From the cell containing the given text, extract its center point as (X, Y) coordinate. 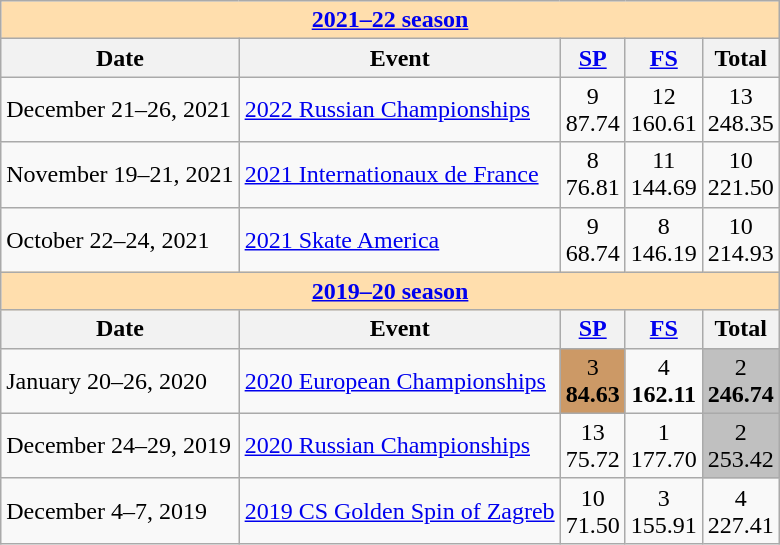
December 21–26, 2021 (120, 110)
2021 Internationaux de France (400, 174)
2022 Russian Championships (400, 110)
2021–22 season (390, 20)
December 4–7, 2019 (120, 510)
9 68.74 (592, 240)
2021 Skate America (400, 240)
2019–20 season (390, 291)
10 221.50 (740, 174)
4 227.41 (740, 510)
1 177.70 (664, 446)
11 144.69 (664, 174)
4 162.11 (664, 380)
October 22–24, 2021 (120, 240)
2 246.74 (740, 380)
2019 CS Golden Spin of Zagreb (400, 510)
3 84.63 (592, 380)
10 71.50 (592, 510)
2020 European Championships (400, 380)
13 75.72 (592, 446)
December 24–29, 2019 (120, 446)
January 20–26, 2020 (120, 380)
12 160.61 (664, 110)
November 19–21, 2021 (120, 174)
8 146.19 (664, 240)
2020 Russian Championships (400, 446)
2 253.42 (740, 446)
3 155.91 (664, 510)
13 248.35 (740, 110)
8 76.81 (592, 174)
9 87.74 (592, 110)
10 214.93 (740, 240)
